Return [X, Y] of the center of cell containing provided text 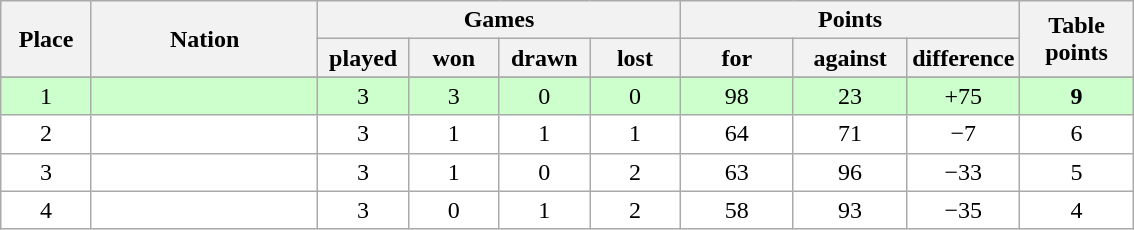
drawn [544, 58]
−33 [964, 172]
for [736, 58]
64 [736, 134]
58 [736, 210]
Games [499, 20]
98 [736, 96]
96 [850, 172]
+75 [964, 96]
Points [850, 20]
Tablepoints [1076, 39]
against [850, 58]
lost [636, 58]
93 [850, 210]
−7 [964, 134]
23 [850, 96]
played [364, 58]
9 [1076, 96]
won [454, 58]
63 [736, 172]
Place [46, 39]
Nation [204, 39]
71 [850, 134]
−35 [964, 210]
5 [1076, 172]
difference [964, 58]
6 [1076, 134]
